Extract the [X, Y] coordinate from the center of the cell holding the provided text.  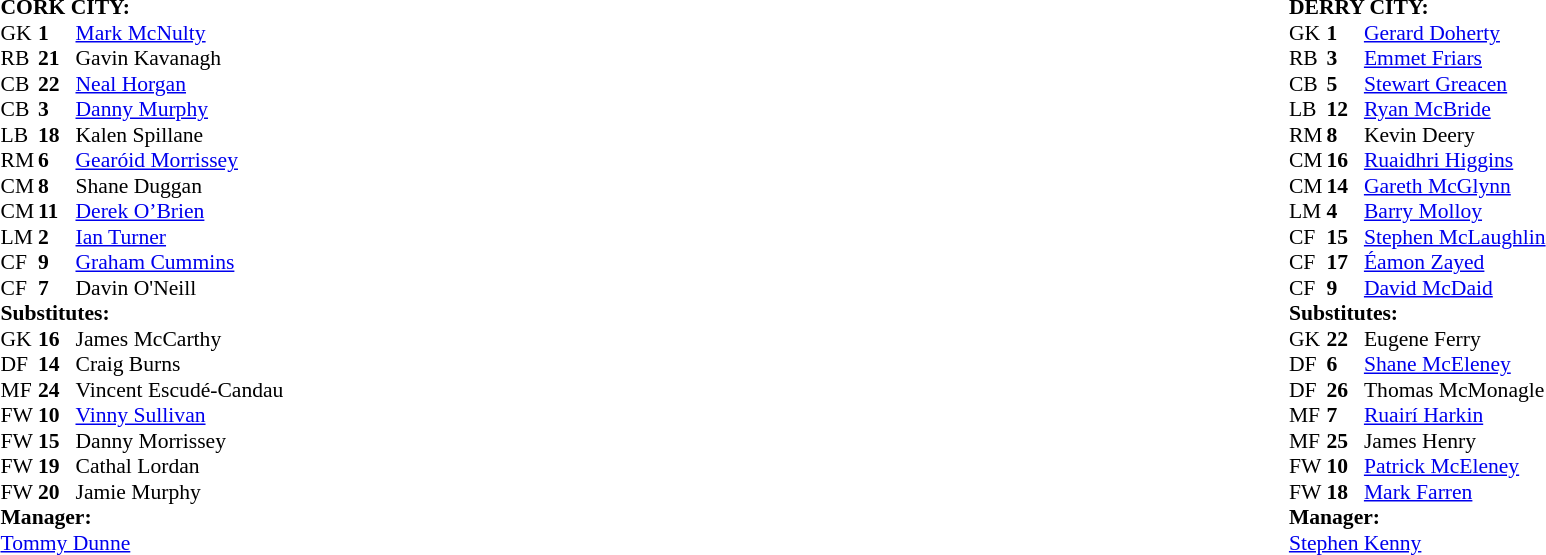
David McDaid [1455, 288]
20 [57, 492]
Emmet Friars [1455, 59]
11 [57, 211]
2 [57, 237]
Craig Burns [180, 365]
James McCarthy [180, 339]
21 [57, 59]
17 [1345, 263]
Éamon Zayed [1455, 263]
Shane Duggan [180, 186]
25 [1345, 441]
Danny Morrissey [180, 441]
Gerard Doherty [1455, 33]
Kevin Deery [1455, 135]
Gareth McGlynn [1455, 186]
Danny Murphy [180, 109]
Mark Farren [1455, 492]
Shane McEleney [1455, 365]
Cathal Lordan [180, 467]
Mark McNulty [180, 33]
Kalen Spillane [180, 135]
Vinny Sullivan [180, 415]
Ryan McBride [1455, 109]
4 [1345, 211]
Ian Turner [180, 237]
24 [57, 390]
Vincent Escudé-Candau [180, 390]
12 [1345, 109]
Eugene Ferry [1455, 339]
Thomas McMonagle [1455, 390]
Barry Molloy [1455, 211]
Stewart Greacen [1455, 84]
Stephen McLaughlin [1455, 237]
James Henry [1455, 441]
5 [1345, 84]
Ruairí Harkin [1455, 415]
19 [57, 467]
Neal Horgan [180, 84]
26 [1345, 390]
Jamie Murphy [180, 492]
Ruaidhri Higgins [1455, 161]
Graham Cummins [180, 263]
Gearóid Morrissey [180, 161]
Davin O'Neill [180, 288]
Derek O’Brien [180, 211]
Patrick McEleney [1455, 467]
Gavin Kavanagh [180, 59]
